Return [X, Y] of the center of cell containing provided text 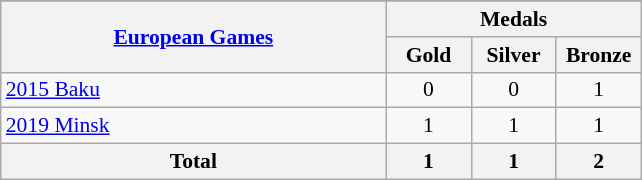
Medals [514, 19]
European Games [194, 36]
Bronze [598, 54]
2015 Baku [194, 90]
2019 Minsk [194, 126]
Total [194, 161]
Gold [428, 54]
Silver [514, 54]
2 [598, 161]
